Determine the [X, Y] coordinate at the center of the cell enclosing the given text.  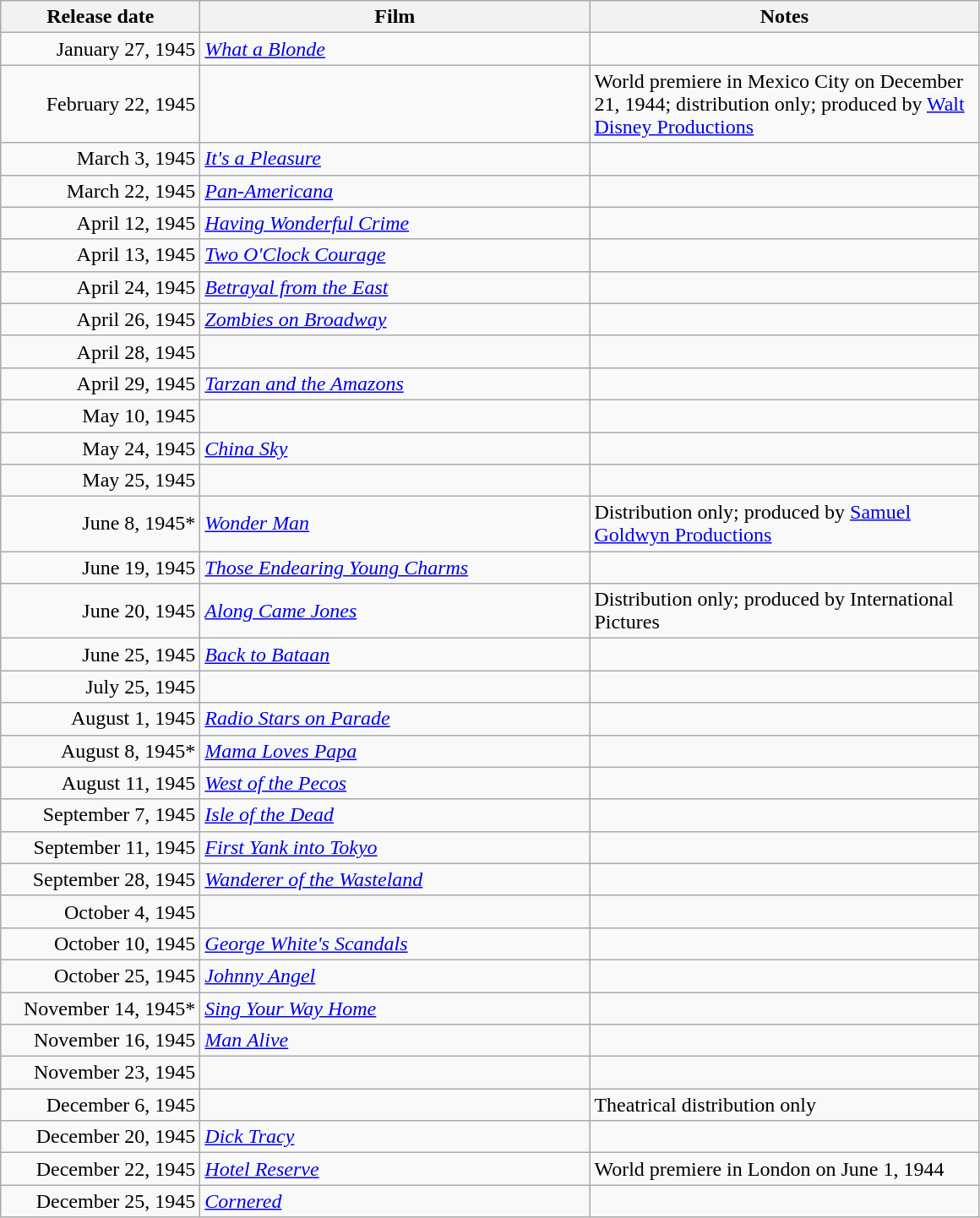
Those Endearing Young Charms [395, 568]
April 12, 1945 [101, 223]
Isle of the Dead [395, 815]
Release date [101, 17]
August 8, 1945* [101, 751]
Radio Stars on Parade [395, 719]
Notes [784, 17]
August 1, 1945 [101, 719]
August 11, 1945 [101, 783]
George White's Scandals [395, 943]
September 7, 1945 [101, 815]
May 25, 1945 [101, 481]
October 25, 1945 [101, 976]
World premiere in Mexico City on December 21, 1944; distribution only; produced by Walt Disney Productions [784, 104]
Along Came Jones [395, 612]
Wonder Man [395, 524]
Distribution only; produced by International Pictures [784, 612]
September 11, 1945 [101, 847]
Cornered [395, 1201]
Hotel Reserve [395, 1169]
Sing Your Way Home [395, 1008]
February 22, 1945 [101, 104]
World premiere in London on June 1, 1944 [784, 1169]
China Sky [395, 449]
Film [395, 17]
May 24, 1945 [101, 449]
Having Wonderful Crime [395, 223]
June 25, 1945 [101, 655]
November 23, 1945 [101, 1073]
November 16, 1945 [101, 1041]
It's a Pleasure [395, 159]
October 10, 1945 [101, 943]
Johnny Angel [395, 976]
April 24, 1945 [101, 287]
April 29, 1945 [101, 383]
First Yank into Tokyo [395, 847]
April 13, 1945 [101, 255]
Wanderer of the Wasteland [395, 879]
Dick Tracy [395, 1137]
Mama Loves Papa [395, 751]
April 26, 1945 [101, 319]
December 6, 1945 [101, 1105]
March 3, 1945 [101, 159]
Betrayal from the East [395, 287]
March 22, 1945 [101, 191]
Zombies on Broadway [395, 319]
July 25, 1945 [101, 687]
December 22, 1945 [101, 1169]
May 10, 1945 [101, 416]
Man Alive [395, 1041]
December 20, 1945 [101, 1137]
Two O'Clock Courage [395, 255]
What a Blonde [395, 49]
April 28, 1945 [101, 351]
Distribution only; produced by Samuel Goldwyn Productions [784, 524]
Tarzan and the Amazons [395, 383]
West of the Pecos [395, 783]
November 14, 1945* [101, 1008]
January 27, 1945 [101, 49]
Back to Bataan [395, 655]
June 8, 1945* [101, 524]
June 20, 1945 [101, 612]
June 19, 1945 [101, 568]
September 28, 1945 [101, 879]
Theatrical distribution only [784, 1105]
Pan-Americana [395, 191]
December 25, 1945 [101, 1201]
October 4, 1945 [101, 911]
